Return (X, Y) of the center of cell containing provided text 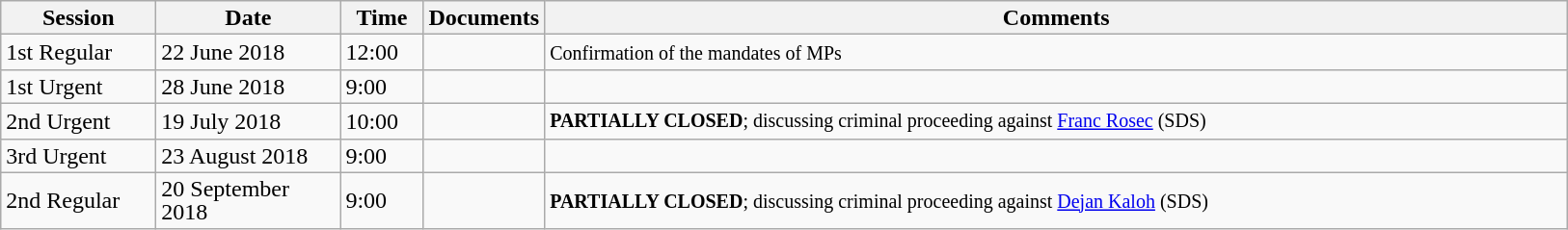
Documents (484, 17)
2nd Urgent (79, 121)
Session (79, 17)
23 August 2018 (249, 156)
1st Regular (79, 52)
PARTIALLY CLOSED; discussing criminal proceeding against Dejan Kaloh (SDS) (1057, 200)
2nd Regular (79, 200)
28 June 2018 (249, 87)
12:00 (382, 52)
10:00 (382, 121)
3rd Urgent (79, 156)
20 September 2018 (249, 200)
1st Urgent (79, 87)
19 July 2018 (249, 121)
Comments (1057, 17)
Time (382, 17)
22 June 2018 (249, 52)
PARTIALLY CLOSED; discussing criminal proceeding against Franc Rosec (SDS) (1057, 121)
Date (249, 17)
Confirmation of the mandates of MPs (1057, 52)
